Output the [X, Y] coordinate of the center of the cell containing the given text.  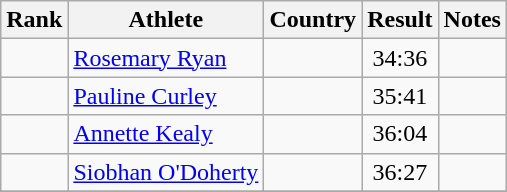
Country [313, 20]
36:04 [400, 134]
Notes [472, 20]
Athlete [166, 20]
Pauline Curley [166, 96]
36:27 [400, 172]
Result [400, 20]
Annette Kealy [166, 134]
35:41 [400, 96]
Siobhan O'Doherty [166, 172]
Rank [34, 20]
Rosemary Ryan [166, 58]
34:36 [400, 58]
